Capture the cell that displays the provided text and extract its (X, Y) central coordinate. 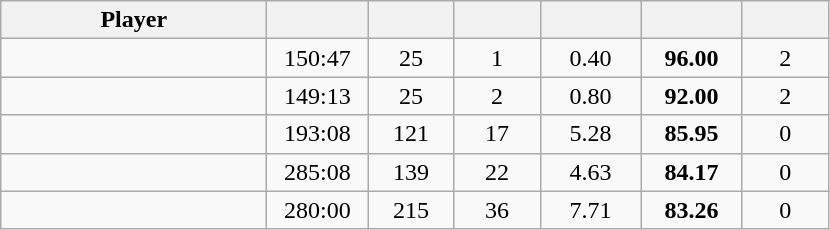
17 (497, 134)
7.71 (590, 210)
150:47 (318, 58)
0.40 (590, 58)
84.17 (692, 172)
149:13 (318, 96)
85.95 (692, 134)
215 (411, 210)
22 (497, 172)
36 (497, 210)
1 (497, 58)
121 (411, 134)
4.63 (590, 172)
5.28 (590, 134)
Player (134, 20)
0.80 (590, 96)
193:08 (318, 134)
285:08 (318, 172)
139 (411, 172)
92.00 (692, 96)
83.26 (692, 210)
96.00 (692, 58)
280:00 (318, 210)
